Determine the (X, Y) coordinate at the center of the cell enclosing the given text.  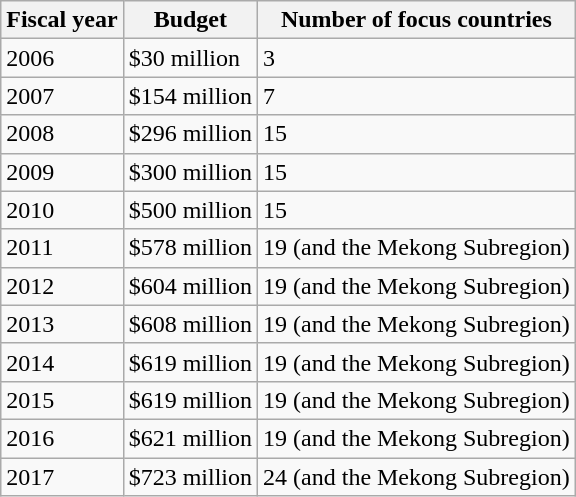
2007 (62, 96)
2009 (62, 172)
2016 (62, 438)
$30 million (190, 58)
$154 million (190, 96)
7 (417, 96)
Fiscal year (62, 20)
$608 million (190, 324)
$621 million (190, 438)
$300 million (190, 172)
2012 (62, 286)
$500 million (190, 210)
$578 million (190, 248)
2017 (62, 477)
2006 (62, 58)
$604 million (190, 286)
2011 (62, 248)
Number of focus countries (417, 20)
Budget (190, 20)
2015 (62, 400)
2013 (62, 324)
2008 (62, 134)
$296 million (190, 134)
24 (and the Mekong Subregion) (417, 477)
$723 million (190, 477)
2010 (62, 210)
2014 (62, 362)
3 (417, 58)
